Return (x, y) of the center of cell containing provided text 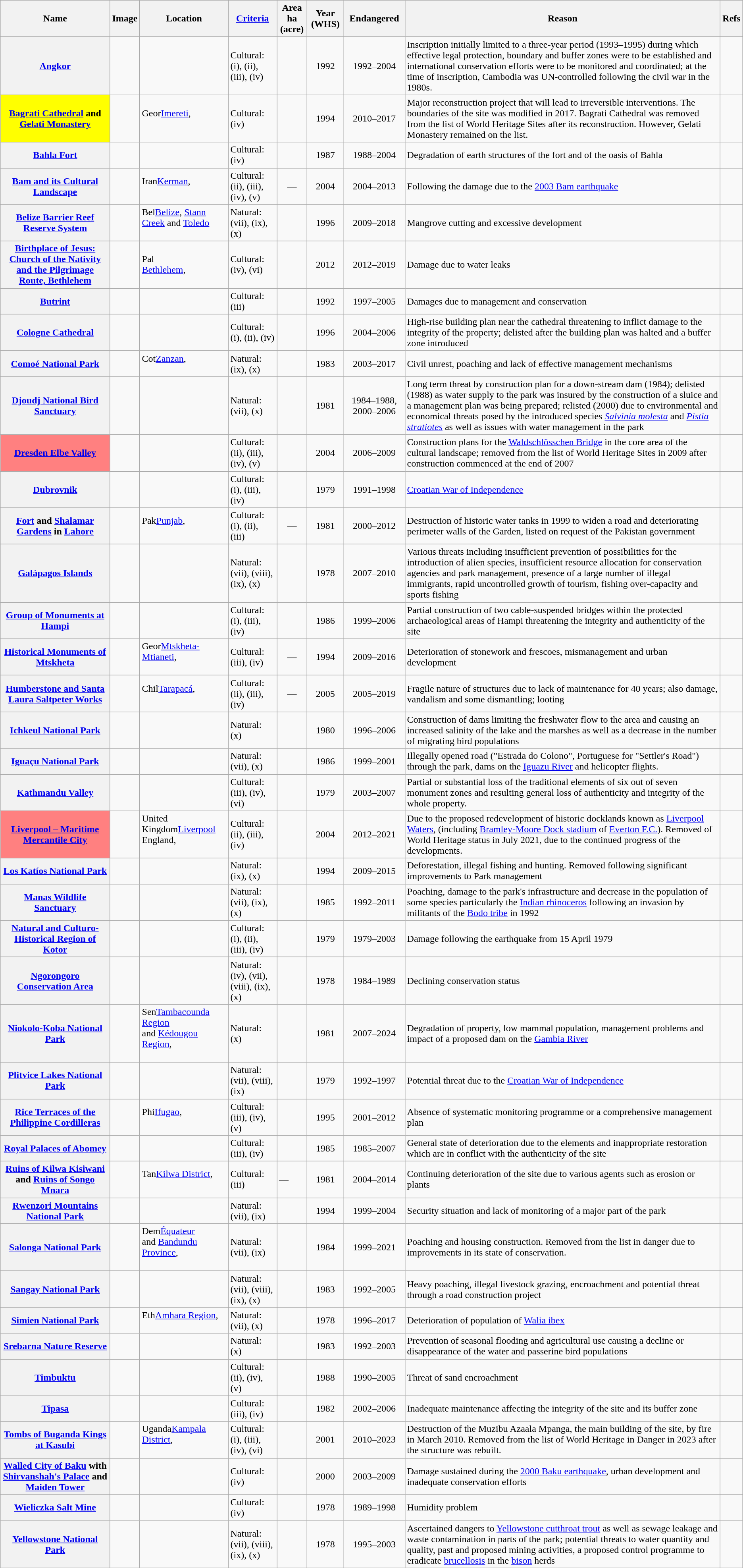
1992–2003 (374, 1346)
Cultural:(iii), (iv), (vi) (252, 793)
Fragile nature of structures due to lack of maintenance for 40 years; also damage, vandalism and some dismantling; looting (563, 694)
2004–2006 (374, 332)
Illegally opened road ("Estrada do Colono", Portuguese for "Settler's Road") through the park, dams on the Iguazu River and helicopter flights. (563, 762)
2012 (325, 264)
Cologne Cathedral (55, 332)
General state of deterioration due to the elements and inappropriate restoration which are in conflict with the authenticity of the site (563, 1148)
Salonga National Park (55, 1248)
1980 (325, 730)
2000 (325, 1476)
1990–2005 (374, 1377)
2003–2017 (374, 364)
1989–1998 (374, 1507)
Djoudj National Bird Sanctuary (55, 405)
Continuing deterioration of the site due to various agents such as erosion or plants (563, 1180)
2002–2006 (374, 1409)
1992–2004 (374, 66)
Degradation of earth structures of the fort and of the oasis of Bahla (563, 155)
1992–2005 (374, 1289)
Wieliczka Salt Mine (55, 1507)
2001 (325, 1440)
Cultural:(iv), (vi) (252, 264)
UgandaKampala District, (184, 1440)
Bahla Fort (55, 155)
2006–2009 (374, 453)
Heavy poaching, illegal livestock grazing, encroachment and potential threat through a road construction project (563, 1289)
Refs (731, 19)
ChilTarapacá, (184, 694)
Plitvice Lakes National Park (55, 1080)
2010–2023 (374, 1440)
1999–2004 (374, 1211)
2005 (325, 694)
1997–2005 (374, 301)
1988 (325, 1377)
1991–1998 (374, 489)
Cultural:(ii), (iv), (v) (252, 1377)
Historical Monuments of Mtskheta (55, 657)
Manas Wildlife Sanctuary (55, 902)
PhiIfugao, (184, 1117)
Name (55, 19)
Ichkeul National Park (55, 730)
2003–2007 (374, 793)
Deterioration of population of Walia ibex (563, 1321)
1992–2011 (374, 902)
Following the damage due to the 2003 Bam earthquake (563, 186)
BelBelize, Stann Creek and Toledo (184, 223)
1987 (325, 155)
1999–2001 (374, 762)
Potential threat due to the Croatian War of Independence (563, 1080)
1979–2003 (374, 939)
Butrint (55, 301)
Group of Monuments at Hampi (55, 621)
Timbuktu (55, 1377)
Natural and Culturo-Historical Region of Kotor (55, 939)
Cultural:(i), (iii), (iv), (vi) (252, 1440)
Yellowstone National Park (55, 1544)
1999–2021 (374, 1248)
1996–2006 (374, 730)
2009–2015 (374, 871)
2001–2012 (374, 1117)
1984–1989 (374, 981)
Damage following the earthquake from 15 April 1979 (563, 939)
Liverpool – Maritime Mercantile City (55, 835)
2003–2009 (374, 1476)
Srebarna Nature Reserve (55, 1346)
Galápagos Islands (55, 573)
Deterioration of stonework and frescoes, mismanagement and urban development (563, 657)
Cultural:(i), (ii), (iii) (252, 526)
Damages due to management and conservation (563, 301)
1996–2017 (374, 1321)
Natural:(vii), (viii), (ix) (252, 1080)
Prevention of seasonal flooding and agricultural use causing a decline or disappearance of the water and passerine bird populations (563, 1346)
1992–1997 (374, 1080)
1982 (325, 1409)
2000–2012 (374, 526)
Poaching and housing construction. Removed from the list in danger due to improvements in its state of conservation. (563, 1248)
Image (125, 19)
Areaha (acre) (292, 19)
Natural:(iv), (vii), (viii), (ix), (x) (252, 981)
2012–2019 (374, 264)
Cultural:(iii), (iv), (v) (252, 1117)
TanKilwa District, (184, 1180)
1984–1988, 2000–2006 (374, 405)
PakPunjab, (184, 526)
2005–2019 (374, 694)
2007–2010 (374, 573)
Reason (563, 19)
Civil unrest, poaching and lack of effective management mechanisms (563, 364)
Damage sustained during the 2000 Baku earthquake, urban development and inadequate conservation efforts (563, 1476)
DemÉquateurand Bandundu Province, (184, 1248)
Location (184, 19)
EthAmhara Region, (184, 1321)
Declining conservation status (563, 981)
Criteria (252, 19)
Fort and Shalamar Gardens in Lahore (55, 526)
Cultural:(i), (ii), (iv) (252, 332)
1988–2004 (374, 155)
Iguaçu National Park (55, 762)
Inadequate maintenance affecting the integrity of the site and its buffer zone (563, 1409)
Sangay National Park (55, 1289)
2010–2017 (374, 118)
IranKerman, (184, 186)
United KingdomLiverpoolEngland, (184, 835)
1984 (325, 1248)
Belize Barrier Reef Reserve System (55, 223)
Kathmandu Valley (55, 793)
Birthplace of Jesus: Church of the Nativity and the Pilgrimage Route, Bethlehem (55, 264)
1995–2003 (374, 1544)
GeorImereti, (184, 118)
Year (WHS) (325, 19)
1985–2007 (374, 1148)
Los Katíos National Park (55, 871)
Endangered (374, 19)
Humberstone and Santa Laura Saltpeter Works (55, 694)
2007–2024 (374, 1033)
1995 (325, 1117)
Tipasa (55, 1409)
Croatian War of Independence (563, 489)
PalBethlehem, (184, 264)
Damage due to water leaks (563, 264)
Threat of sand encroachment (563, 1377)
2009–2016 (374, 657)
2004–2013 (374, 186)
Walled City of Baku with Shirvanshah's Palace and Maiden Tower (55, 1476)
SenTambacounda Regionand Kédougou Region, (184, 1033)
Dresden Elbe Valley (55, 453)
Ngorongoro Conservation Area (55, 981)
Dubrovnik (55, 489)
Security situation and lack of monitoring of a major part of the park (563, 1211)
Absence of systematic monitoring programme or a comprehensive management plan (563, 1117)
Niokolo-Koba National Park (55, 1033)
GeorMtskheta-Mtianeti, (184, 657)
Angkor (55, 66)
CotZanzan, (184, 364)
Deforestation, illegal fishing and hunting. Removed following significant improvements to Park management (563, 871)
2004–2014 (374, 1180)
Rwenzori Mountains National Park (55, 1211)
Comoé National Park (55, 364)
Mangrove cutting and excessive development (563, 223)
Degradation of property, low mammal population, management problems and impact of a proposed dam on the Gambia River (563, 1033)
1999–2006 (374, 621)
Bagrati Cathedral and Gelati Monastery (55, 118)
Simien National Park (55, 1321)
Rice Terraces of the Philippine Cordilleras (55, 1117)
Ruins of Kilwa Kisiwani and Ruins of Songo Mnara (55, 1180)
2012–2021 (374, 835)
2009–2018 (374, 223)
Royal Palaces of Abomey (55, 1148)
Bam and its Cultural Landscape (55, 186)
Tombs of Buganda Kings at Kasubi (55, 1440)
Humidity problem (563, 1507)
